Search for the cell housing the specified text and yield its [X, Y] center coordinate. 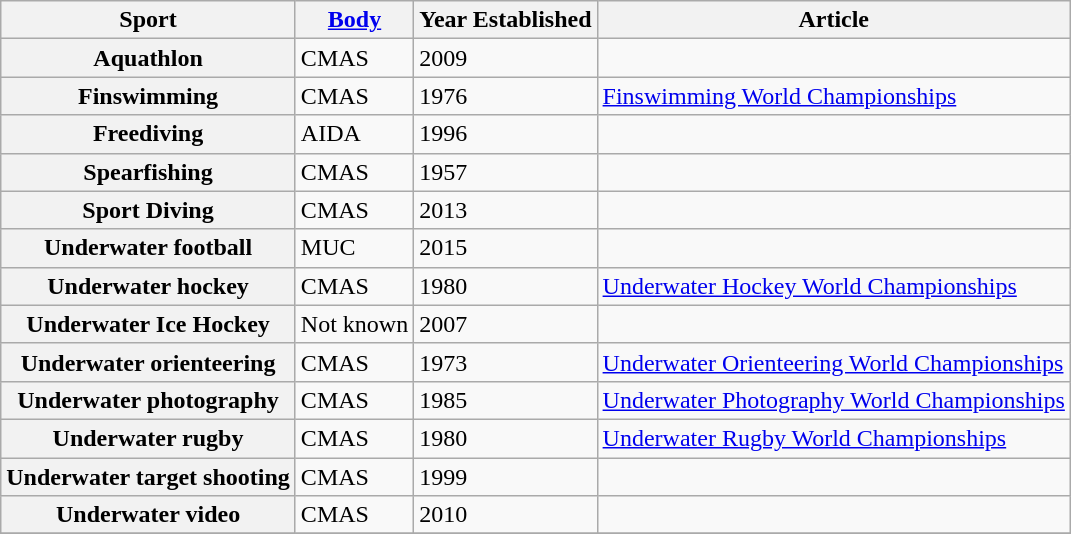
Not known [354, 324]
Freediving [148, 134]
Underwater photography [148, 400]
2013 [506, 210]
2007 [506, 324]
2009 [506, 58]
MUC [354, 248]
Underwater football [148, 248]
Sport [148, 20]
Sport Diving [148, 210]
1985 [506, 400]
2010 [506, 515]
Underwater rugby [148, 438]
Underwater Ice Hockey [148, 324]
Underwater target shooting [148, 477]
1999 [506, 477]
Spearfishing [148, 172]
AIDA [354, 134]
1973 [506, 362]
Year Established [506, 20]
Underwater Hockey World Championships [834, 286]
1976 [506, 96]
Underwater hockey [148, 286]
Underwater video [148, 515]
1996 [506, 134]
Article [834, 20]
Underwater orienteering [148, 362]
Finswimming [148, 96]
2015 [506, 248]
1957 [506, 172]
Aquathlon [148, 58]
Underwater Orienteering World Championships [834, 362]
Underwater Rugby World Championships [834, 438]
Underwater Photography World Championships [834, 400]
Finswimming World Championships [834, 96]
Body [354, 20]
